Provide the [x, y] coordinate of the cell's center where the given text is located.  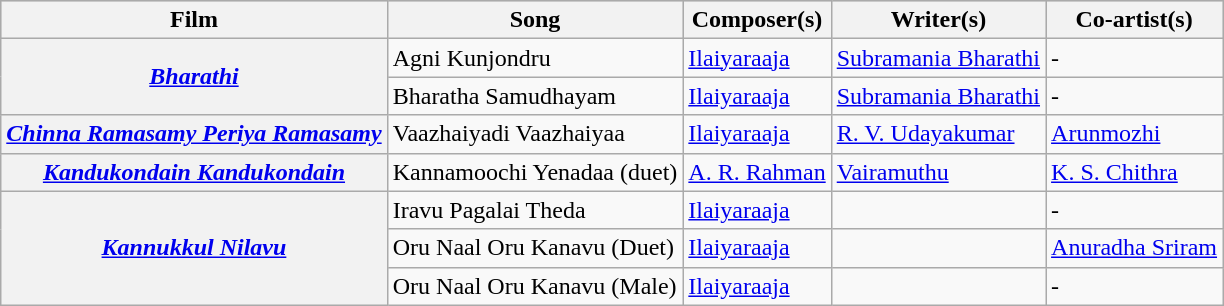
Composer(s) [757, 20]
Vaazhaiyadi Vaazhaiyaa [535, 134]
R. V. Udayakumar [938, 134]
Film [194, 20]
Iravu Pagalai Theda [535, 210]
Song [535, 20]
Kandukondain Kandukondain [194, 172]
Oru Naal Oru Kanavu (Male) [535, 286]
Kannukkul Nilavu [194, 248]
Bharatha Samudhayam [535, 96]
K. S. Chithra [1134, 172]
Oru Naal Oru Kanavu (Duet) [535, 248]
Vairamuthu [938, 172]
Kannamoochi Yenadaa (duet) [535, 172]
Arunmozhi [1134, 134]
Co-artist(s) [1134, 20]
Writer(s) [938, 20]
Chinna Ramasamy Periya Ramasamy [194, 134]
Anuradha Sriram [1134, 248]
Agni Kunjondru [535, 58]
A. R. Rahman [757, 172]
Bharathi [194, 77]
